Scan for the cell matching the given text and deliver its [x, y] coordinate at center. 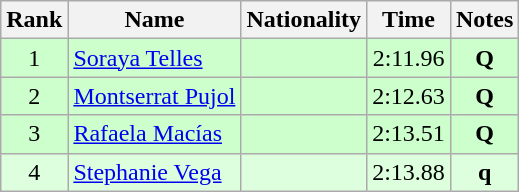
Name [154, 20]
2:12.63 [409, 96]
Soraya Telles [154, 58]
1 [34, 58]
2:13.51 [409, 134]
4 [34, 172]
Nationality [304, 20]
2:11.96 [409, 58]
Notes [484, 20]
q [484, 172]
Rafaela Macías [154, 134]
3 [34, 134]
Montserrat Pujol [154, 96]
Time [409, 20]
Rank [34, 20]
2:13.88 [409, 172]
Stephanie Vega [154, 172]
2 [34, 96]
